Determine the (X, Y) coordinate at the center of the cell enclosing the given text.  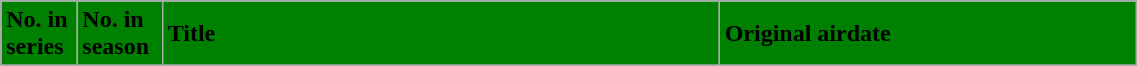
No. in series (39, 34)
Original airdate (928, 34)
Title (440, 34)
No. in season (120, 34)
